Extract the [X, Y] coordinate from the center of the cell holding the provided text.  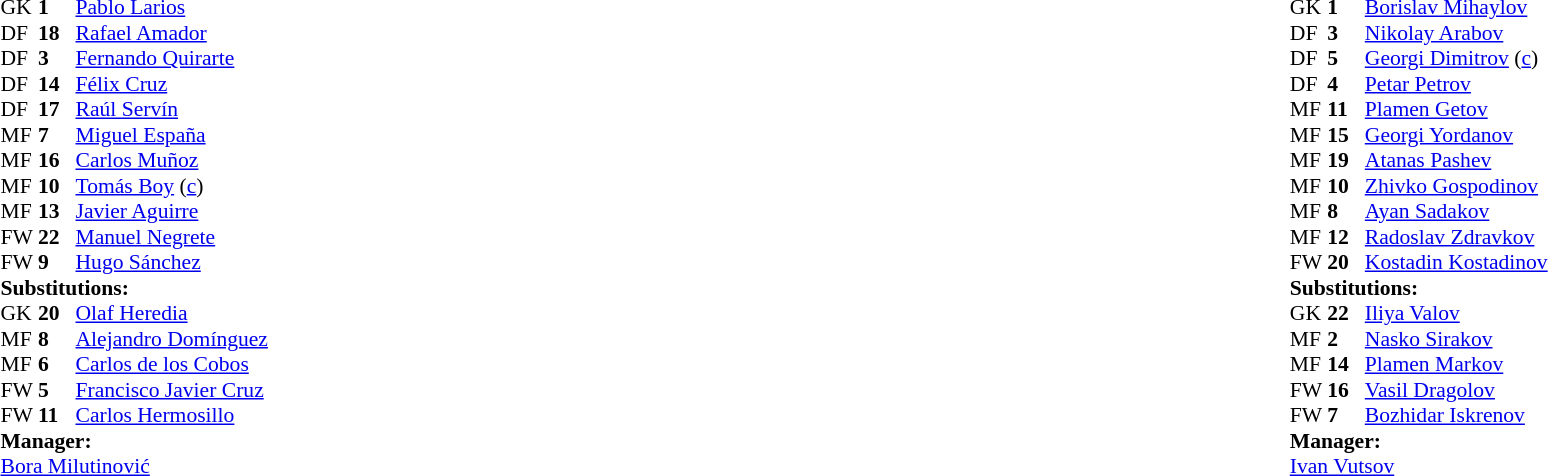
2 [1346, 339]
12 [1346, 237]
Rafael Amador [172, 33]
Carlos Muñoz [172, 161]
Javier Aguirre [172, 211]
Miguel España [172, 135]
Manuel Negrete [172, 237]
13 [57, 211]
15 [1346, 135]
Iliya Valov [1456, 313]
Alejandro Domínguez [172, 339]
18 [57, 33]
Nasko Sirakov [1456, 339]
Nikolay Arabov [1456, 33]
17 [57, 109]
Carlos Hermosillo [172, 415]
Georgi Yordanov [1456, 135]
Raúl Servín [172, 109]
19 [1346, 161]
Plamen Markov [1456, 365]
Plamen Getov [1456, 109]
9 [57, 263]
Francisco Javier Cruz [172, 390]
Félix Cruz [172, 84]
Carlos de los Cobos [172, 365]
Olaf Heredia [172, 313]
Bozhidar Iskrenov [1456, 415]
Fernando Quirarte [172, 59]
Tomás Boy (c) [172, 186]
Kostadin Kostadinov [1456, 263]
Petar Petrov [1456, 84]
Georgi Dimitrov (c) [1456, 59]
4 [1346, 84]
Atanas Pashev [1456, 161]
Radoslav Zdravkov [1456, 237]
Ayan Sadakov [1456, 211]
Vasil Dragolov [1456, 390]
6 [57, 365]
Hugo Sánchez [172, 263]
Zhivko Gospodinov [1456, 186]
